Extract the [x, y] coordinate from the center of the cell holding the provided text.  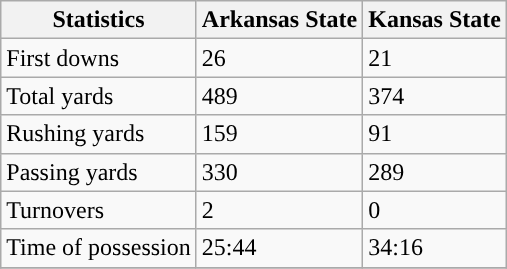
489 [279, 96]
2 [279, 210]
0 [435, 210]
91 [435, 134]
Kansas State [435, 20]
Passing yards [99, 172]
Total yards [99, 96]
374 [435, 96]
Rushing yards [99, 134]
26 [279, 58]
159 [279, 134]
25:44 [279, 248]
Time of possession [99, 248]
330 [279, 172]
289 [435, 172]
Statistics [99, 20]
21 [435, 58]
34:16 [435, 248]
Arkansas State [279, 20]
Turnovers [99, 210]
First downs [99, 58]
